Extract the [x, y] coordinate from the center of the cell holding the provided text.  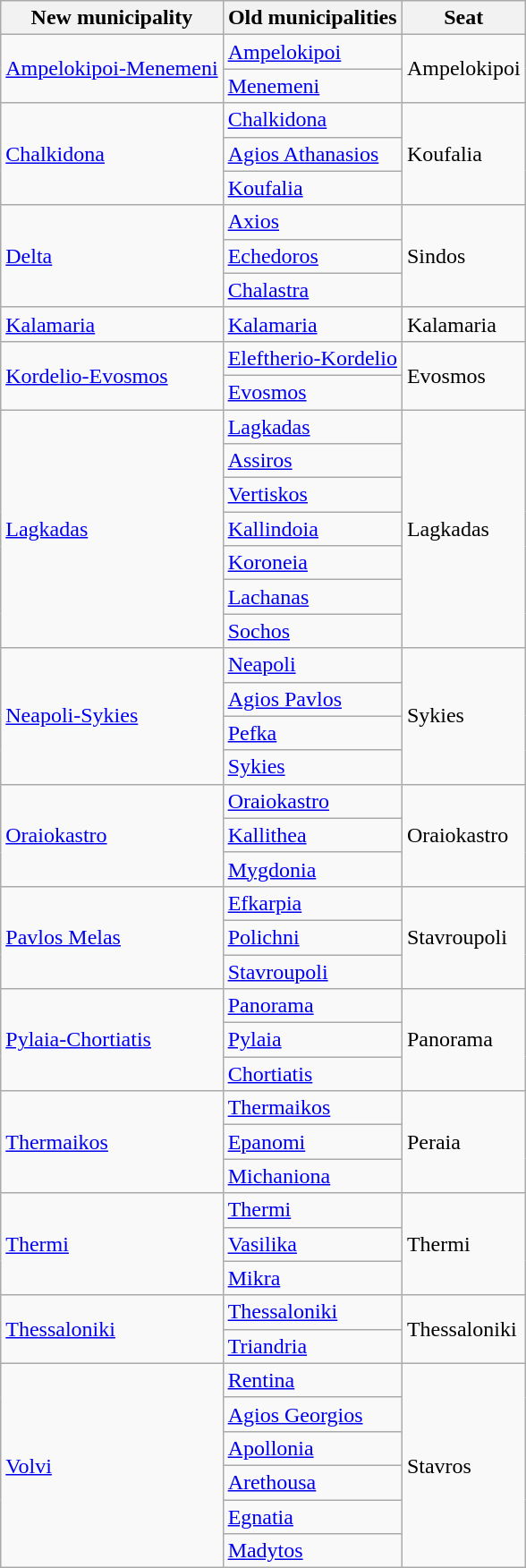
Eleftherio-Kordelio [312, 358]
New municipality [112, 18]
Sindos [463, 256]
Seat [463, 18]
Stavros [463, 1465]
Rentina [312, 1380]
Ampelokipoi-Menemeni [112, 69]
Kallindoia [312, 529]
Efkarpia [312, 903]
Echedoros [312, 256]
Koroneia [312, 563]
Epanomi [312, 1142]
Chortiatis [312, 1074]
Kallithea [312, 835]
Peraia [463, 1142]
Apollonia [312, 1448]
Agios Georgios [312, 1414]
Pylaia [312, 1040]
Michaniona [312, 1176]
Axios [312, 222]
Neapoli [312, 665]
Old municipalities [312, 18]
Pavlos Melas [112, 937]
Pylaia-Chortiatis [112, 1040]
Mygdonia [312, 869]
Neapoli-Sykies [112, 716]
Menemeni [312, 86]
Assiros [312, 461]
Vasilika [312, 1244]
Lachanas [312, 597]
Agios Athanasios [312, 154]
Kordelio-Evosmos [112, 375]
Triandria [312, 1346]
Madytos [312, 1551]
Arethousa [312, 1482]
Delta [112, 256]
Mikra [312, 1278]
Polichni [312, 937]
Sochos [312, 631]
Egnatia [312, 1517]
Volvi [112, 1465]
Chalastra [312, 290]
Pefka [312, 733]
Vertiskos [312, 495]
Agios Pavlos [312, 699]
